Return the [X, Y] coordinate for the center point of the cell that contains the specified text.  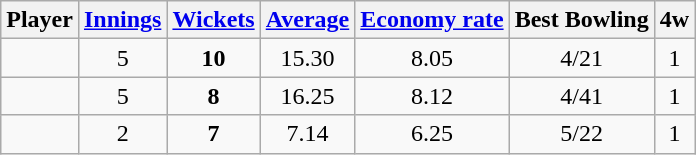
Economy rate [432, 20]
8.05 [432, 58]
10 [214, 58]
Best Bowling [582, 20]
2 [122, 134]
4/21 [582, 58]
8 [214, 96]
4w [674, 20]
7 [214, 134]
16.25 [308, 96]
Wickets [214, 20]
15.30 [308, 58]
Average [308, 20]
8.12 [432, 96]
Player [40, 20]
5/22 [582, 134]
6.25 [432, 134]
4/41 [582, 96]
7.14 [308, 134]
Innings [122, 20]
